Locate the cell with the specified text and output its (x, y) center coordinate. 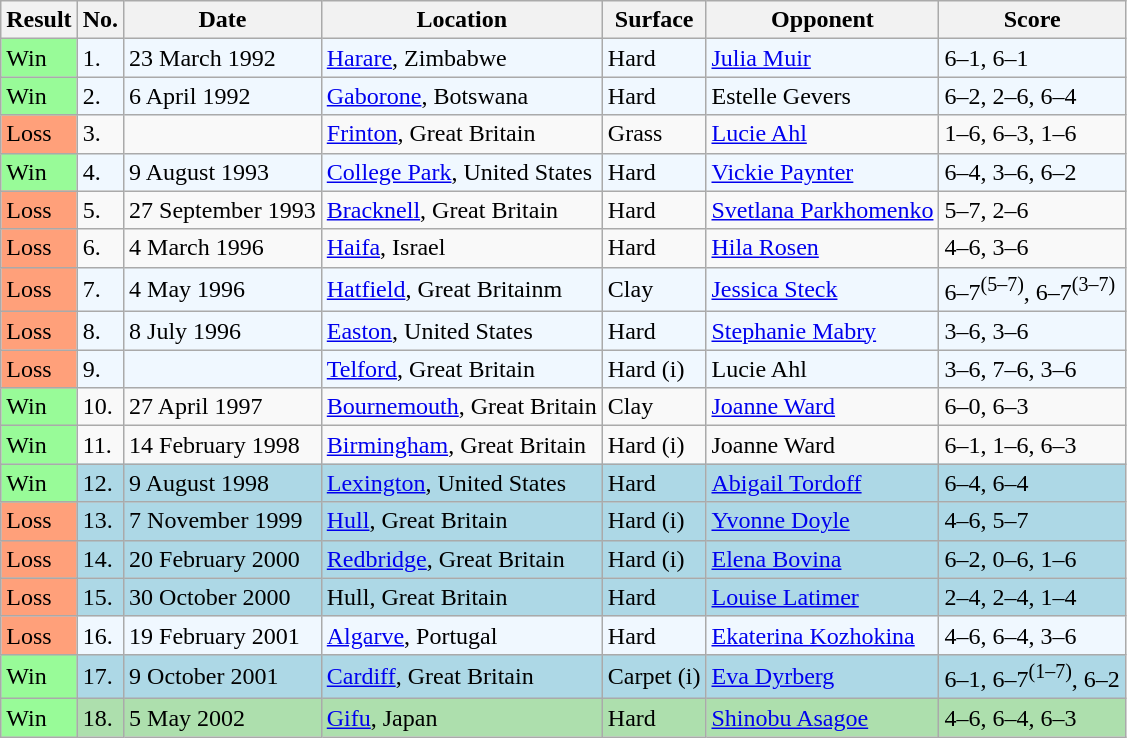
Surface (654, 20)
10. (100, 407)
5–7, 2–6 (1032, 210)
College Park, United States (462, 172)
Gifu, Japan (462, 718)
Telford, Great Britain (462, 369)
Lexington, United States (462, 483)
Hila Rosen (822, 248)
Bournemouth, Great Britain (462, 407)
Abigail Tordoff (822, 483)
Harare, Zimbabwe (462, 58)
4 May 1996 (223, 290)
3. (100, 134)
Cardiff, Great Britain (462, 676)
27 September 1993 (223, 210)
5 May 2002 (223, 718)
Algarve, Portugal (462, 635)
Opponent (822, 20)
23 March 1992 (223, 58)
6. (100, 248)
30 October 2000 (223, 597)
2–4, 2–4, 1–4 (1032, 597)
1. (100, 58)
8. (100, 331)
17. (100, 676)
4 March 1996 (223, 248)
7. (100, 290)
7 November 1999 (223, 521)
13. (100, 521)
8 July 1996 (223, 331)
4. (100, 172)
Julia Muir (822, 58)
Date (223, 20)
Score (1032, 20)
Gaborone, Botswana (462, 96)
15. (100, 597)
6–1, 6–7(1–7), 6–2 (1032, 676)
6 April 1992 (223, 96)
Bracknell, Great Britain (462, 210)
Ekaterina Kozhokina (822, 635)
Birmingham, Great Britain (462, 445)
6–1, 1–6, 6–3 (1032, 445)
Jessica Steck (822, 290)
3–6, 7–6, 3–6 (1032, 369)
4–6, 6–4, 6–3 (1032, 718)
6–7(5–7), 6–7(3–7) (1032, 290)
4–6, 6–4, 3–6 (1032, 635)
27 April 1997 (223, 407)
No. (100, 20)
2. (100, 96)
Vickie Paynter (822, 172)
11. (100, 445)
Result (39, 20)
Hatfield, Great Britainm (462, 290)
9 August 1998 (223, 483)
Redbridge, Great Britain (462, 559)
Elena Bovina (822, 559)
12. (100, 483)
14 February 1998 (223, 445)
6–1, 6–1 (1032, 58)
Easton, United States (462, 331)
Haifa, Israel (462, 248)
16. (100, 635)
Grass (654, 134)
Carpet (i) (654, 676)
9 October 2001 (223, 676)
18. (100, 718)
3–6, 3–6 (1032, 331)
Louise Latimer (822, 597)
Yvonne Doyle (822, 521)
14. (100, 559)
6–2, 2–6, 6–4 (1032, 96)
Shinobu Asagoe (822, 718)
6–4, 6–4 (1032, 483)
Eva Dyrberg (822, 676)
Estelle Gevers (822, 96)
9. (100, 369)
4–6, 3–6 (1032, 248)
6–2, 0–6, 1–6 (1032, 559)
4–6, 5–7 (1032, 521)
Stephanie Mabry (822, 331)
Frinton, Great Britain (462, 134)
6–0, 6–3 (1032, 407)
19 February 2001 (223, 635)
Svetlana Parkhomenko (822, 210)
1–6, 6–3, 1–6 (1032, 134)
5. (100, 210)
20 February 2000 (223, 559)
Location (462, 20)
6–4, 3–6, 6–2 (1032, 172)
9 August 1993 (223, 172)
